Return [X, Y] of the center of cell containing provided text 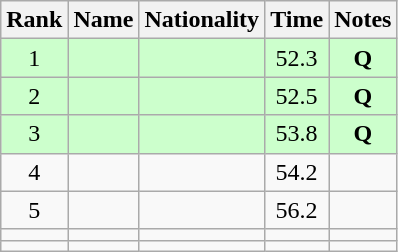
53.8 [297, 134]
Notes [363, 20]
3 [34, 134]
1 [34, 58]
2 [34, 96]
4 [34, 172]
56.2 [297, 210]
54.2 [297, 172]
5 [34, 210]
Time [297, 20]
Rank [34, 20]
52.5 [297, 96]
Nationality [202, 20]
Name [104, 20]
52.3 [297, 58]
